Return the (x, y) coordinate for the center point of the cell that contains the specified text.  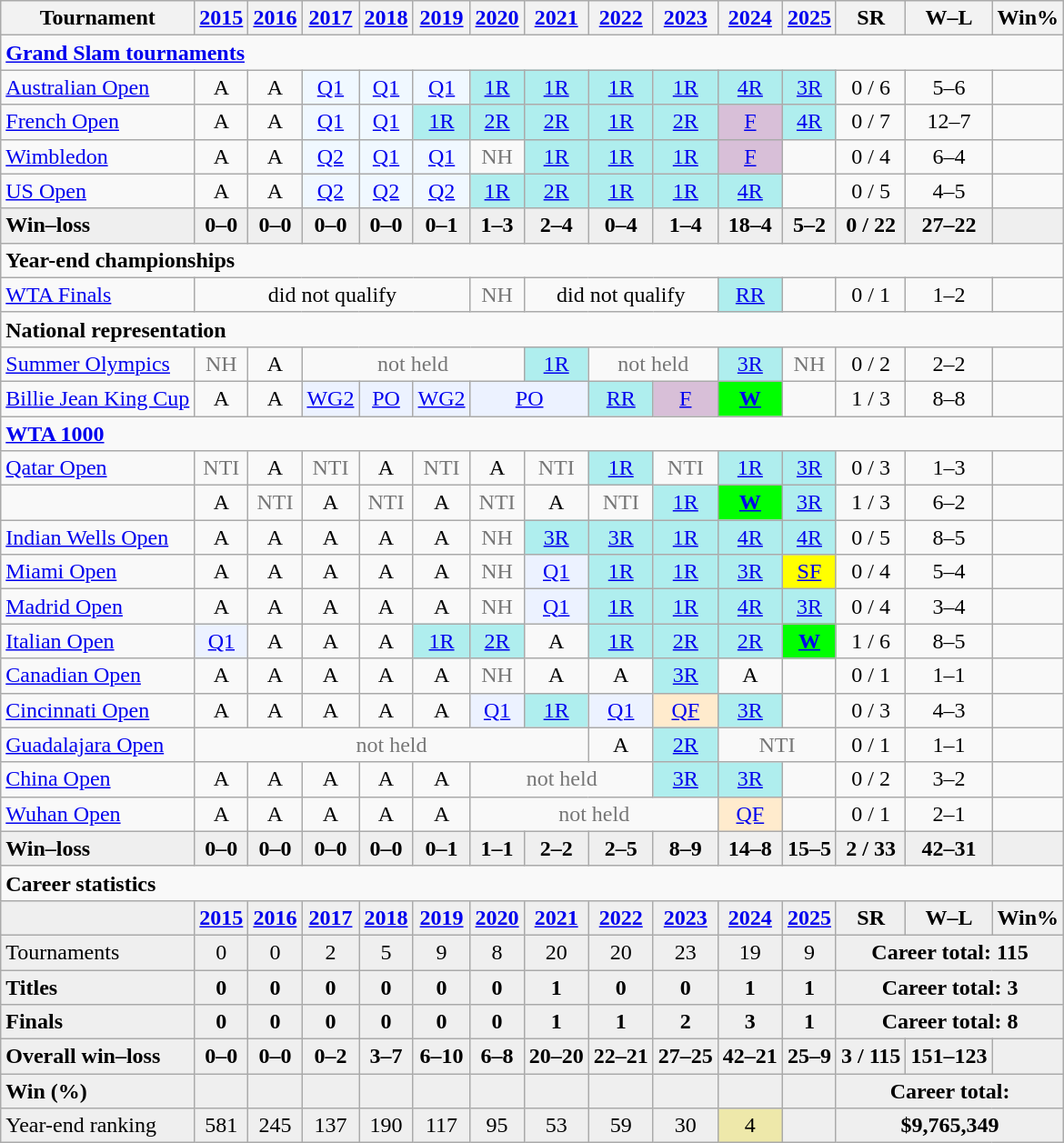
Guadalajara Open (98, 745)
6–10 (442, 1057)
6–4 (949, 156)
2–1 (949, 814)
4 (749, 1126)
5–6 (949, 87)
Summer Olympics (98, 364)
Tournament (98, 18)
5–2 (809, 226)
Australian Open (98, 87)
Year-end championships (533, 260)
117 (442, 1126)
Win (%) (98, 1091)
6–2 (949, 503)
0 / 7 (870, 122)
14–8 (749, 848)
Billie Jean King Cup (98, 398)
National representation (533, 329)
Titles (98, 987)
30 (686, 1126)
8–8 (949, 398)
23 (686, 952)
Madrid Open (98, 607)
42–31 (949, 848)
Indian Wells Open (98, 537)
Miami Open (98, 572)
Cincinnati Open (98, 710)
SF (809, 572)
Wuhan Open (98, 814)
Overall win–loss (98, 1057)
53 (557, 1126)
Career total: (949, 1091)
1 / 6 (870, 641)
Wimbledon (98, 156)
59 (620, 1126)
20–20 (557, 1057)
3 / 115 (870, 1057)
8 (497, 952)
Tournaments (98, 952)
5 (386, 952)
3–2 (949, 779)
3–7 (386, 1057)
27–22 (949, 226)
2–5 (620, 848)
1–2 (949, 295)
Grand Slam tournaments (533, 53)
2 / 33 (870, 848)
151–123 (949, 1057)
95 (497, 1126)
581 (222, 1126)
China Open (98, 779)
4–3 (949, 710)
0–2 (331, 1057)
6–8 (497, 1057)
1–4 (686, 226)
5–4 (949, 572)
22–21 (620, 1057)
42–21 (749, 1057)
4–5 (949, 191)
0 / 6 (870, 87)
Year-end ranking (98, 1126)
Italian Open (98, 641)
8–9 (686, 848)
190 (386, 1126)
245 (275, 1126)
US Open (98, 191)
2–4 (557, 226)
18–4 (749, 226)
137 (331, 1126)
Qatar Open (98, 468)
WTA Finals (98, 295)
Canadian Open (98, 676)
WTA 1000 (533, 434)
$9,765,349 (949, 1126)
27–25 (686, 1057)
Finals (98, 1022)
3 (749, 1022)
0–4 (620, 226)
Career statistics (533, 883)
19 (749, 952)
French Open (98, 122)
Career total: 8 (949, 1022)
0 / 22 (870, 226)
Career total: 115 (949, 952)
12–7 (949, 122)
Career total: 3 (949, 987)
15–5 (809, 848)
25–9 (809, 1057)
3–4 (949, 607)
